Locate the cell with the specified text and output its [x, y] center coordinate. 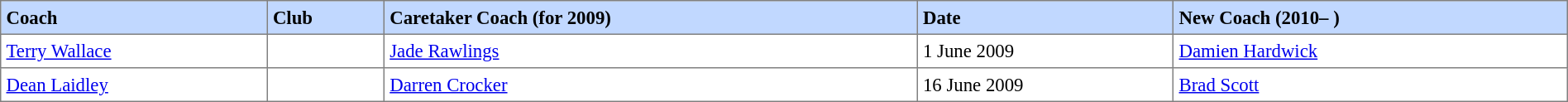
Damien Hardwick [1370, 51]
Darren Crocker [650, 85]
Date [1045, 17]
Club [326, 17]
1 June 2009 [1045, 51]
Jade Rawlings [650, 51]
Brad Scott [1370, 85]
Dean Laidley [134, 85]
Caretaker Coach (for 2009) [650, 17]
Coach [134, 17]
16 June 2009 [1045, 85]
Terry Wallace [134, 51]
New Coach (2010– ) [1370, 17]
